Locate the cell with the specified text and output its (x, y) center coordinate. 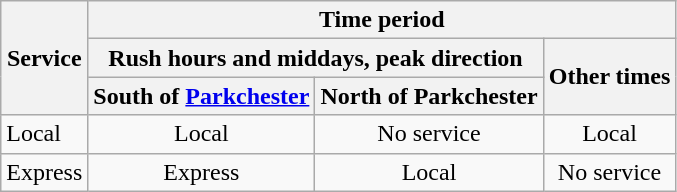
Rush hours and middays, peak direction (316, 58)
Service (44, 58)
North of Parkchester (429, 96)
South of Parkchester (202, 96)
Time period (382, 20)
Other times (610, 77)
